Identify which cell holds the provided text, then report its [x, y] central coordinate. 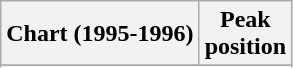
Chart (1995-1996) [100, 34]
Peakposition [245, 34]
